Provide the [x, y] coordinate of the cell's center where the given text is located.  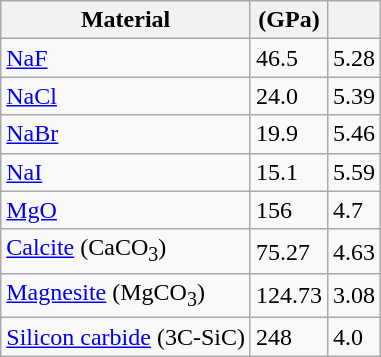
5.46 [354, 134]
19.9 [288, 134]
248 [288, 337]
Calcite (CaCO3) [126, 251]
15.1 [288, 172]
75.27 [288, 251]
Silicon carbide (3C-SiC) [126, 337]
NaI [126, 172]
5.59 [354, 172]
NaBr [126, 134]
5.28 [354, 58]
5.39 [354, 96]
Material [126, 20]
156 [288, 210]
46.5 [288, 58]
124.73 [288, 295]
24.0 [288, 96]
MgO [126, 210]
NaF [126, 58]
4.63 [354, 251]
4.0 [354, 337]
3.08 [354, 295]
(GPa) [288, 20]
4.7 [354, 210]
Magnesite (MgCO3) [126, 295]
NaCl [126, 96]
